Return the [X, Y] coordinate for the center point of the cell that contains the specified text.  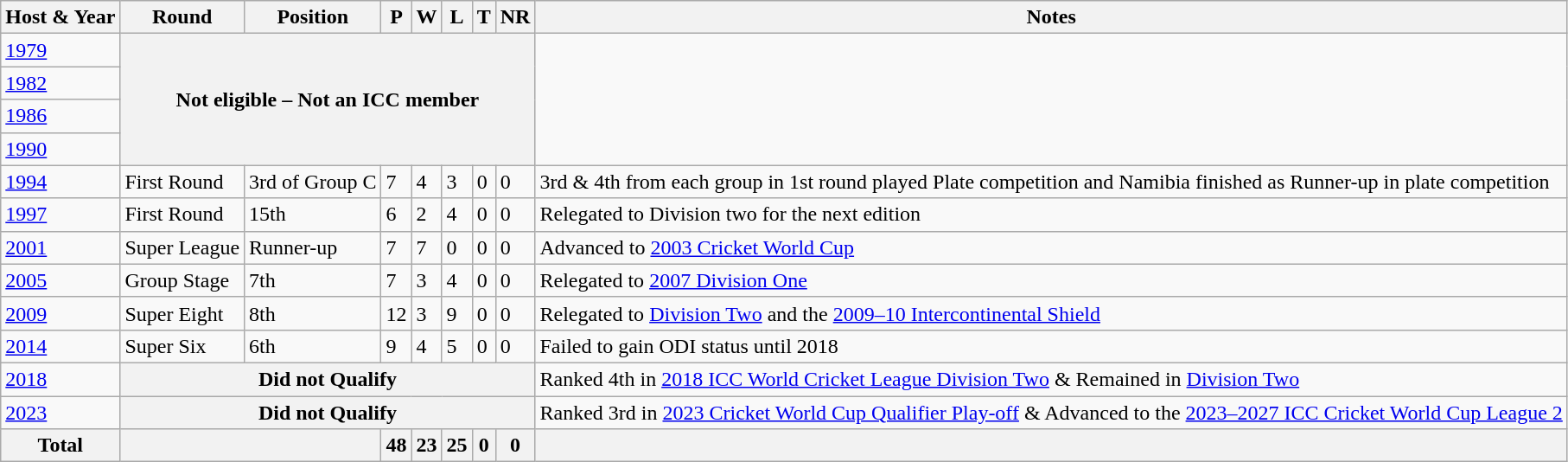
Position [313, 17]
5 [456, 346]
Runner-up [313, 247]
15th [313, 215]
T [484, 17]
1982 [61, 83]
Failed to gain ODI status until 2018 [1051, 346]
2009 [61, 313]
6 [396, 215]
12 [396, 313]
1979 [61, 50]
25 [456, 446]
3rd & 4th from each group in 1st round played Plate competition and Namibia finished as Runner-up in plate competition [1051, 182]
Total [61, 446]
2014 [61, 346]
Not eligible – Not an ICC member [328, 99]
Super League [182, 247]
Relegated to Division Two and the 2009–10 Intercontinental Shield [1051, 313]
Relegated to 2007 Division One [1051, 280]
Advanced to 2003 Cricket World Cup [1051, 247]
Ranked 3rd in 2023 Cricket World Cup Qualifier Play-off & Advanced to the 2023–2027 ICC Cricket World Cup League 2 [1051, 413]
Notes [1051, 17]
Relegated to Division two for the next edition [1051, 215]
Super Six [182, 346]
Group Stage [182, 280]
2005 [61, 280]
Ranked 4th in 2018 ICC World Cricket League Division Two & Remained in Division Two [1051, 379]
2 [427, 215]
8th [313, 313]
2001 [61, 247]
1986 [61, 116]
6th [313, 346]
Host & Year [61, 17]
Round [182, 17]
L [456, 17]
1990 [61, 149]
23 [427, 446]
3rd of Group C [313, 182]
P [396, 17]
Super Eight [182, 313]
2023 [61, 413]
NR [515, 17]
7th [313, 280]
1997 [61, 215]
2018 [61, 379]
1994 [61, 182]
W [427, 17]
48 [396, 446]
